Extract the [X, Y] coordinate from the center of the cell holding the provided text.  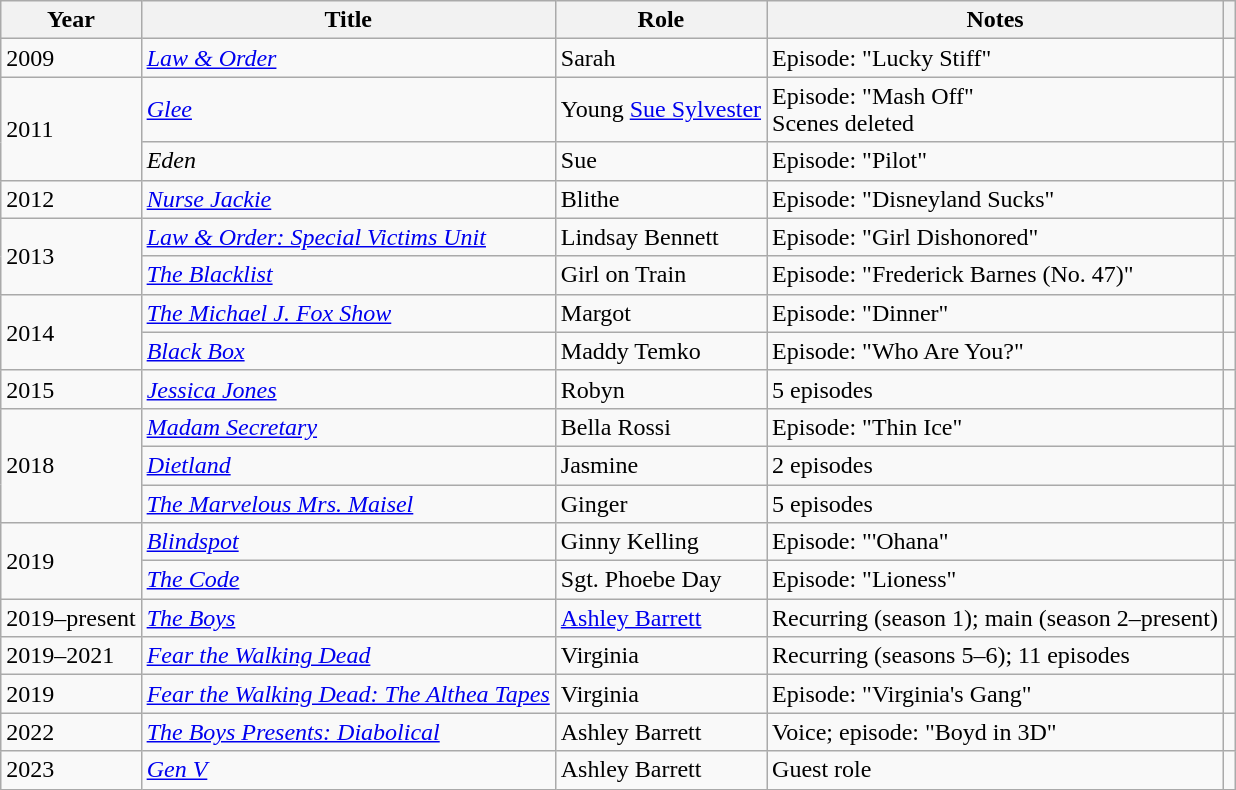
Episode: "Mash Off" Scenes deleted [996, 110]
Ginny Kelling [660, 542]
Law & Order [348, 58]
Blindspot [348, 542]
Girl on Train [660, 275]
Episode: "Thin Ice" [996, 427]
Dietland [348, 465]
Episode: "Girl Dishonored" [996, 237]
Black Box [348, 351]
Fear the Walking Dead: The Althea Tapes [348, 694]
2015 [71, 389]
Episode: "Who Are You?" [996, 351]
2012 [71, 199]
Lindsay Bennett [660, 237]
Margot [660, 313]
2011 [71, 128]
Jasmine [660, 465]
Episode: "Disneyland Sucks" [996, 199]
Episode: "'Ohana" [996, 542]
Episode: "Lioness" [996, 580]
Episode: "Dinner" [996, 313]
2019–2021 [71, 656]
Robyn [660, 389]
Nurse Jackie [348, 199]
Blithe [660, 199]
Jessica Jones [348, 389]
Sue [660, 161]
The Blacklist [348, 275]
2018 [71, 465]
Sarah [660, 58]
Glee [348, 110]
2013 [71, 256]
Recurring (season 1); main (season 2–present) [996, 618]
The Boys Presents: Diabolical [348, 732]
Notes [996, 20]
The Boys [348, 618]
The Marvelous Mrs. Maisel [348, 503]
Recurring (seasons 5–6); 11 episodes [996, 656]
Bella Rossi [660, 427]
Episode: "Virginia's Gang" [996, 694]
Role [660, 20]
Episode: "Pilot" [996, 161]
Maddy Temko [660, 351]
2022 [71, 732]
Fear the Walking Dead [348, 656]
Guest role [996, 770]
2 episodes [996, 465]
The Code [348, 580]
Gen V [348, 770]
Law & Order: Special Victims Unit [348, 237]
Young Sue Sylvester [660, 110]
Madam Secretary [348, 427]
2009 [71, 58]
Episode: "Frederick Barnes (No. 47)" [996, 275]
Voice; episode: "Boyd in 3D" [996, 732]
Episode: "Lucky Stiff" [996, 58]
2023 [71, 770]
2019–present [71, 618]
Year [71, 20]
2014 [71, 332]
The Michael J. Fox Show [348, 313]
Ginger [660, 503]
Eden [348, 161]
Sgt. Phoebe Day [660, 580]
Title [348, 20]
